Search for the cell housing the specified text and yield its [X, Y] center coordinate. 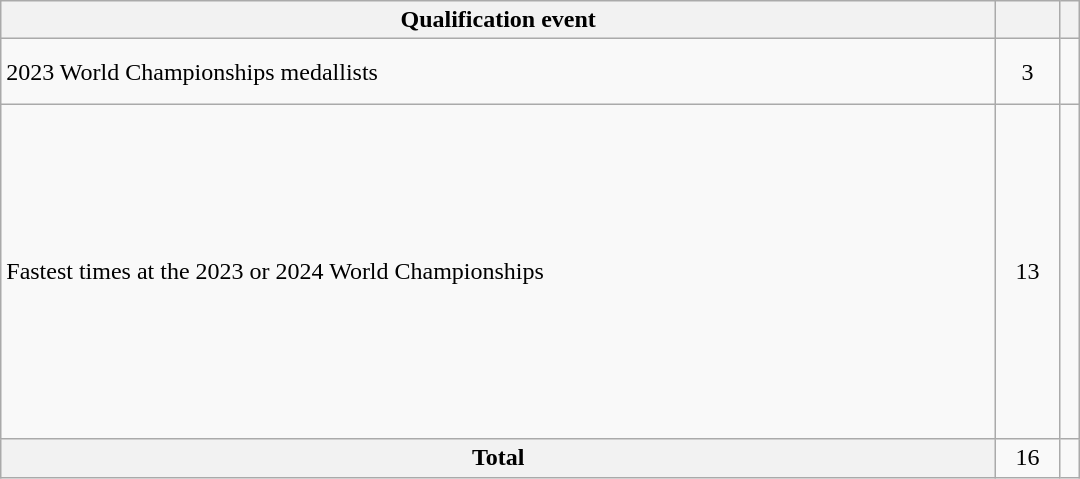
2023 World Championships medallists [498, 72]
3 [1028, 72]
13 [1028, 272]
Total [498, 458]
16 [1028, 458]
Qualification event [498, 20]
Fastest times at the 2023 or 2024 World Championships [498, 272]
